Extract the [x, y] coordinate from the center of the cell holding the provided text.  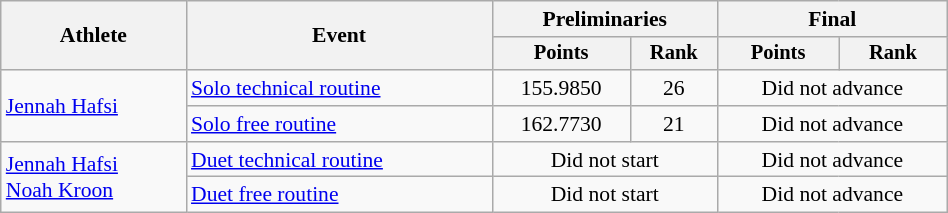
155.9850 [561, 88]
Duet technical routine [339, 160]
Jennah HafsiNoah Kroon [94, 178]
Athlete [94, 36]
Final [832, 19]
Preliminaries [604, 19]
Solo free routine [339, 124]
26 [674, 88]
Duet free routine [339, 195]
Solo technical routine [339, 88]
162.7730 [561, 124]
Event [339, 36]
21 [674, 124]
Jennah Hafsi [94, 106]
